Return [x, y] of the center of cell containing provided text 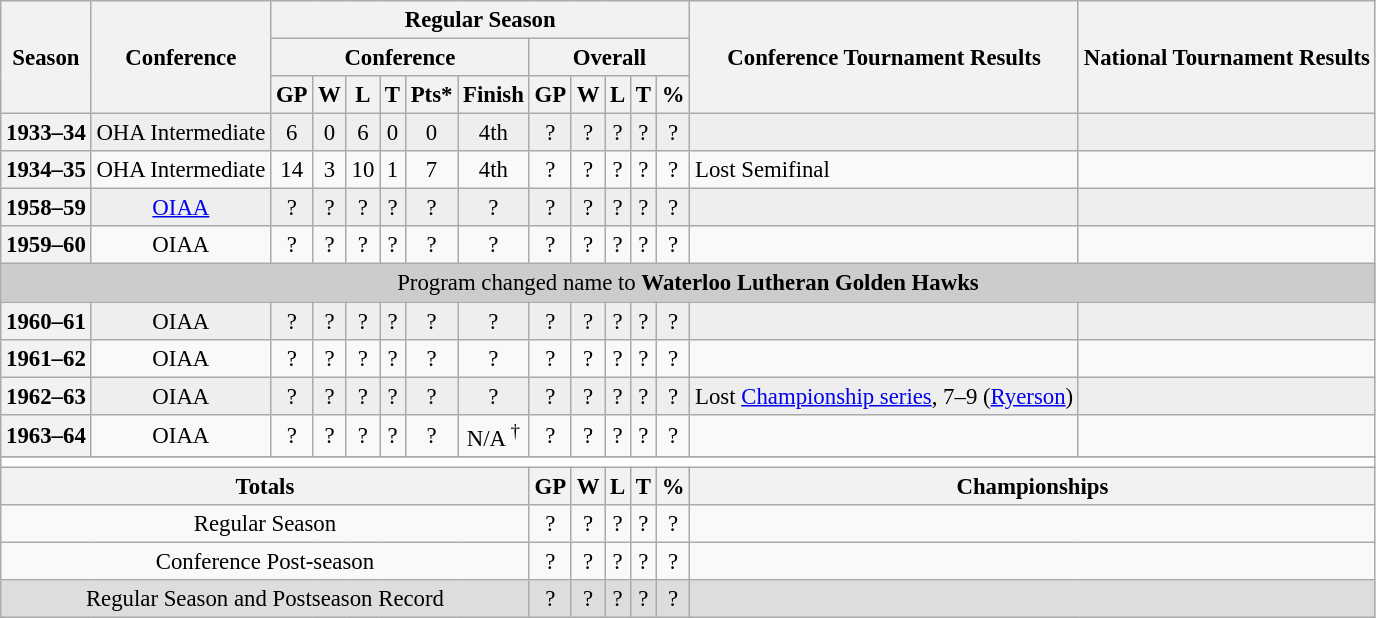
1961–62 [46, 358]
Championships [1032, 486]
Totals [265, 486]
1963–64 [46, 435]
7 [431, 170]
National Tournament Results [1226, 58]
1960–61 [46, 321]
Lost Semifinal [884, 170]
1962–63 [46, 396]
N/A † [494, 435]
1934–35 [46, 170]
3 [330, 170]
Regular Season and Postseason Record [265, 599]
Finish [494, 95]
Program changed name to Waterloo Lutheran Golden Hawks [688, 283]
Season [46, 58]
1958–59 [46, 208]
14 [292, 170]
Conference Tournament Results [884, 58]
1 [393, 170]
1959–60 [46, 245]
Pts* [431, 95]
Conference Post-season [265, 561]
1933–34 [46, 133]
10 [362, 170]
Lost Championship series, 7–9 (Ryerson) [884, 396]
Overall [610, 58]
